Capture the cell that displays the provided text and extract its (X, Y) central coordinate. 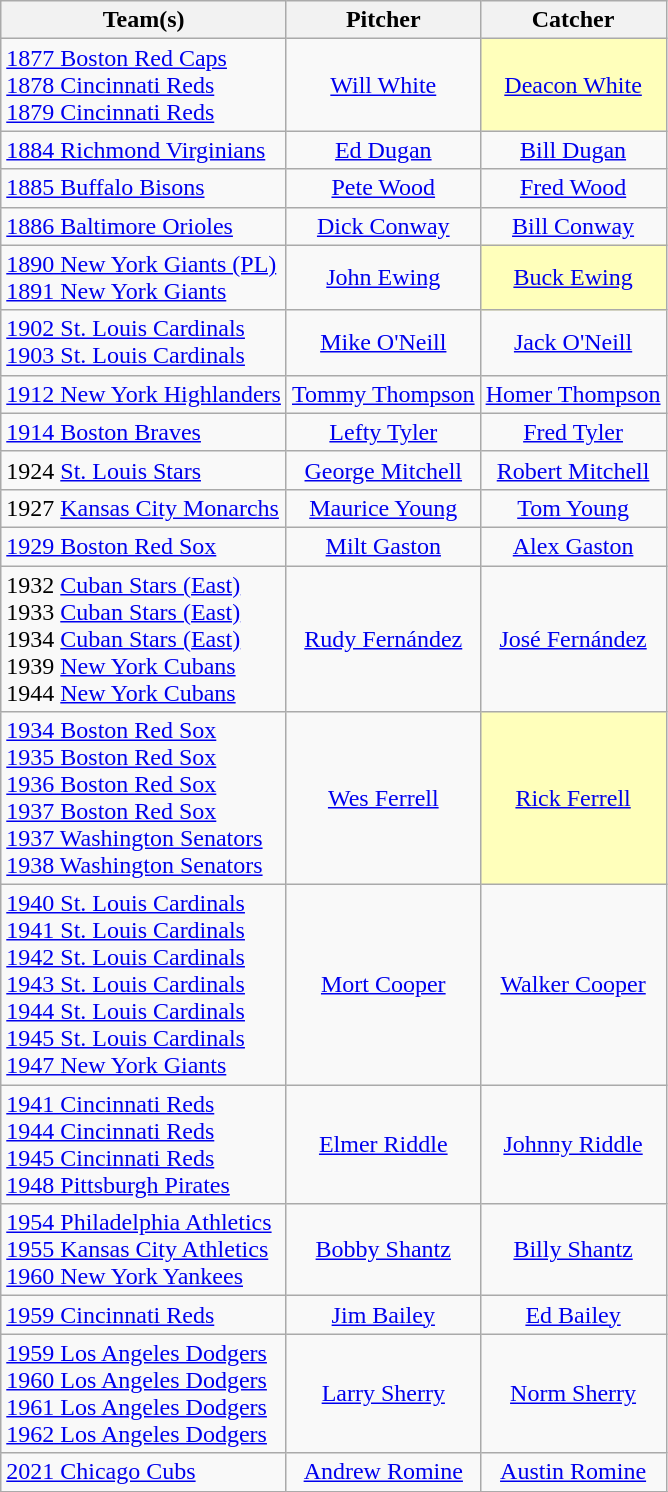
Will White (383, 85)
Bobby Shantz (383, 1250)
Jack O'Neill (573, 342)
Fred Wood (573, 188)
Lefty Tyler (383, 432)
Walker Cooper (573, 985)
Bill Dugan (573, 150)
Tommy Thompson (383, 394)
Deacon White (573, 85)
José Fernández (573, 639)
1914 Boston Braves (144, 432)
Pete Wood (383, 188)
Alex Gaston (573, 546)
1929 Boston Red Sox (144, 546)
Rudy Fernández (383, 639)
John Ewing (383, 278)
Norm Sherry (573, 1394)
Mort Cooper (383, 985)
Team(s) (144, 20)
Elmer Riddle (383, 1144)
2021 Chicago Cubs (144, 1472)
1941 Cincinnati Reds1944 Cincinnati Reds1945 Cincinnati Reds1948 Pittsburgh Pirates (144, 1144)
Dick Conway (383, 226)
Ed Dugan (383, 150)
Bill Conway (573, 226)
1924 St. Louis Stars (144, 470)
Tom Young (573, 508)
Larry Sherry (383, 1394)
1959 Los Angeles Dodgers1960 Los Angeles Dodgers1961 Los Angeles Dodgers1962 Los Angeles Dodgers (144, 1394)
Homer Thompson (573, 394)
Ed Bailey (573, 1315)
Jim Bailey (383, 1315)
1884 Richmond Virginians (144, 150)
1886 Baltimore Orioles (144, 226)
Fred Tyler (573, 432)
Billy Shantz (573, 1250)
Milt Gaston (383, 546)
1959 Cincinnati Reds (144, 1315)
Mike O'Neill (383, 342)
Buck Ewing (573, 278)
Maurice Young (383, 508)
Andrew Romine (383, 1472)
1890 New York Giants (PL)1891 New York Giants (144, 278)
Austin Romine (573, 1472)
1934 Boston Red Sox1935 Boston Red Sox1936 Boston Red Sox1937 Boston Red Sox1937 Washington Senators1938 Washington Senators (144, 798)
1954 Philadelphia Athletics1955 Kansas City Athletics1960 New York Yankees (144, 1250)
Catcher (573, 20)
1877 Boston Red Caps1878 Cincinnati Reds1879 Cincinnati Reds (144, 85)
Wes Ferrell (383, 798)
1912 New York Highlanders (144, 394)
Pitcher (383, 20)
1902 St. Louis Cardinals1903 St. Louis Cardinals (144, 342)
Robert Mitchell (573, 470)
1932 Cuban Stars (East)1933 Cuban Stars (East)1934 Cuban Stars (East)1939 New York Cubans1944 New York Cubans (144, 639)
George Mitchell (383, 470)
Rick Ferrell (573, 798)
1885 Buffalo Bisons (144, 188)
1927 Kansas City Monarchs (144, 508)
Johnny Riddle (573, 1144)
